Scan for the cell matching the given text and deliver its [x, y] coordinate at center. 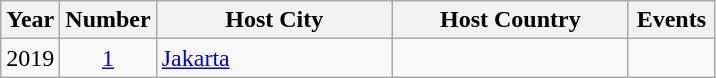
1 [108, 58]
Jakarta [274, 58]
Year [30, 20]
Events [671, 20]
Host City [274, 20]
2019 [30, 58]
Host Country [510, 20]
Number [108, 20]
